Scan for the cell matching the given text and deliver its [X, Y] coordinate at center. 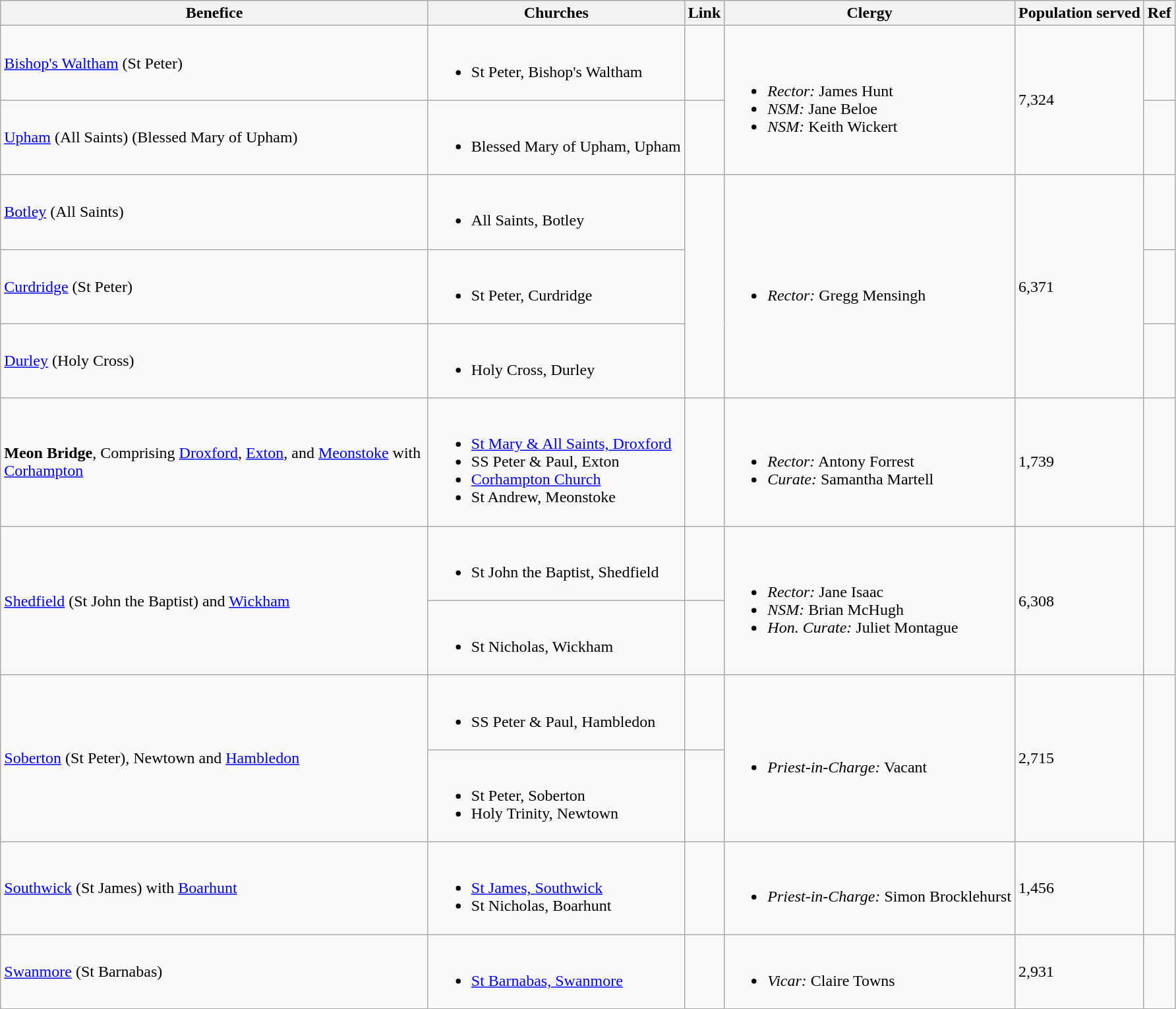
Shedfield (St John the Baptist) and Wickham [215, 600]
Southwick (St James) with Boarhunt [215, 888]
6,308 [1080, 600]
Rector: James HuntNSM: Jane BeloeNSM: Keith Wickert [870, 100]
Rector: Gregg Mensingh [870, 286]
St Mary & All Saints, DroxfordSS Peter & Paul, ExtonCorhampton ChurchSt Andrew, Meonstoke [556, 462]
Holy Cross, Durley [556, 361]
St Nicholas, Wickham [556, 638]
1,456 [1080, 888]
Clergy [870, 13]
Swanmore (St Barnabas) [215, 971]
2,715 [1080, 758]
Priest-in-Charge: Vacant [870, 758]
1,739 [1080, 462]
Ref [1159, 13]
All Saints, Botley [556, 212]
Priest-in-Charge: Simon Brocklehurst [870, 888]
Durley (Holy Cross) [215, 361]
Upham (All Saints) (Blessed Mary of Upham) [215, 137]
Vicar: Claire Towns [870, 971]
Soberton (St Peter), Newtown and Hambledon [215, 758]
7,324 [1080, 100]
2,931 [1080, 971]
Benefice [215, 13]
Botley (All Saints) [215, 212]
Meon Bridge, Comprising Droxford, Exton, and Meonstoke with Corhampton [215, 462]
Rector: Jane IsaacNSM: Brian McHughHon. Curate: Juliet Montague [870, 600]
St Peter, Curdridge [556, 286]
St John the Baptist, Shedfield [556, 563]
Link [704, 13]
Blessed Mary of Upham, Upham [556, 137]
Population served [1080, 13]
Rector: Antony ForrestCurate: Samantha Martell [870, 462]
Churches [556, 13]
St Peter, SobertonHoly Trinity, Newtown [556, 795]
St James, SouthwickSt Nicholas, Boarhunt [556, 888]
6,371 [1080, 286]
Curdridge (St Peter) [215, 286]
St Peter, Bishop's Waltham [556, 63]
St Barnabas, Swanmore [556, 971]
SS Peter & Paul, Hambledon [556, 712]
Bishop's Waltham (St Peter) [215, 63]
